Determine the (x, y) coordinate at the center of the cell enclosing the given text.  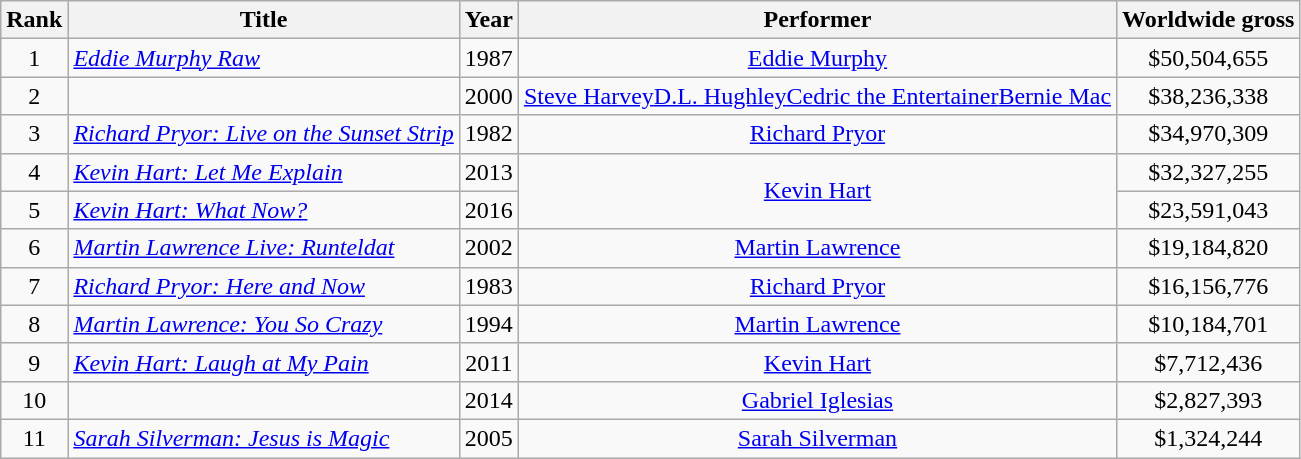
Sarah Silverman (817, 438)
Steve HarveyD.L. HughleyCedric the EntertainerBernie Mac (817, 96)
$16,156,776 (1208, 286)
11 (34, 438)
Kevin Hart: Laugh at My Pain (264, 362)
4 (34, 172)
$2,827,393 (1208, 400)
3 (34, 134)
2000 (488, 96)
Worldwide gross (1208, 20)
10 (34, 400)
Title (264, 20)
Eddie Murphy (817, 58)
Kevin Hart: Let Me Explain (264, 172)
2005 (488, 438)
$50,504,655 (1208, 58)
$19,184,820 (1208, 248)
7 (34, 286)
8 (34, 324)
2 (34, 96)
Performer (817, 20)
$10,184,701 (1208, 324)
Richard Pryor: Live on the Sunset Strip (264, 134)
1994 (488, 324)
Martin Lawrence: You So Crazy (264, 324)
$38,236,338 (1208, 96)
Sarah Silverman: Jesus is Magic (264, 438)
2014 (488, 400)
5 (34, 210)
$1,324,244 (1208, 438)
Richard Pryor: Here and Now (264, 286)
1982 (488, 134)
2013 (488, 172)
2002 (488, 248)
$7,712,436 (1208, 362)
Rank (34, 20)
$34,970,309 (1208, 134)
9 (34, 362)
$23,591,043 (1208, 210)
2011 (488, 362)
Year (488, 20)
Kevin Hart: What Now? (264, 210)
$32,327,255 (1208, 172)
2016 (488, 210)
1 (34, 58)
Eddie Murphy Raw (264, 58)
1983 (488, 286)
6 (34, 248)
Martin Lawrence Live: Runteldat (264, 248)
1987 (488, 58)
Gabriel Iglesias (817, 400)
